Determine the (x, y) coordinate at the center of the cell enclosing the given text.  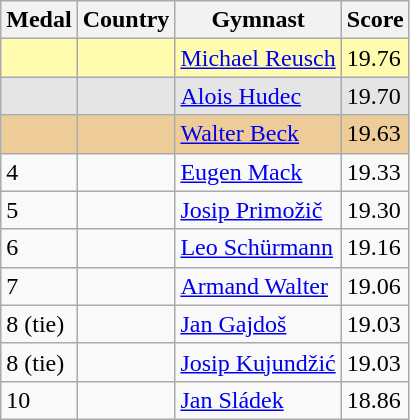
19.76 (375, 58)
Josip Kujundžić (258, 362)
7 (39, 286)
4 (39, 172)
19.70 (375, 96)
19.63 (375, 134)
Leo Schürmann (258, 248)
Michael Reusch (258, 58)
6 (39, 248)
10 (39, 400)
Gymnast (258, 20)
19.33 (375, 172)
Walter Beck (258, 134)
18.86 (375, 400)
19.16 (375, 248)
Alois Hudec (258, 96)
Score (375, 20)
19.06 (375, 286)
Josip Primožič (258, 210)
19.30 (375, 210)
5 (39, 210)
Jan Sládek (258, 400)
Jan Gajdoš (258, 324)
Medal (39, 20)
Country (126, 20)
Armand Walter (258, 286)
Eugen Mack (258, 172)
